Pinpoint the cell where the given text exists, returning its [X, Y] midpoint coordinate. 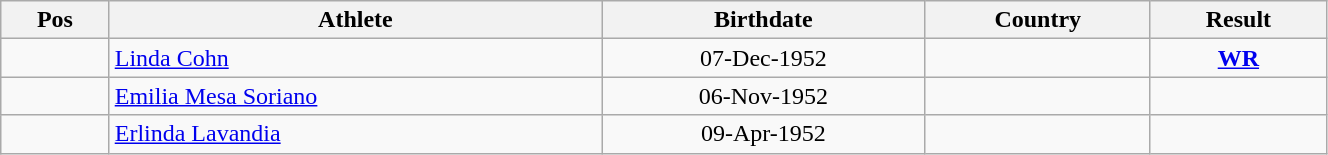
06-Nov-1952 [764, 96]
Country [1038, 20]
Result [1238, 20]
Linda Cohn [355, 58]
Athlete [355, 20]
Birthdate [764, 20]
WR [1238, 58]
09-Apr-1952 [764, 134]
07-Dec-1952 [764, 58]
Erlinda Lavandia [355, 134]
Pos [55, 20]
Emilia Mesa Soriano [355, 96]
